Output the (X, Y) coordinate of the center of the cell containing the given text.  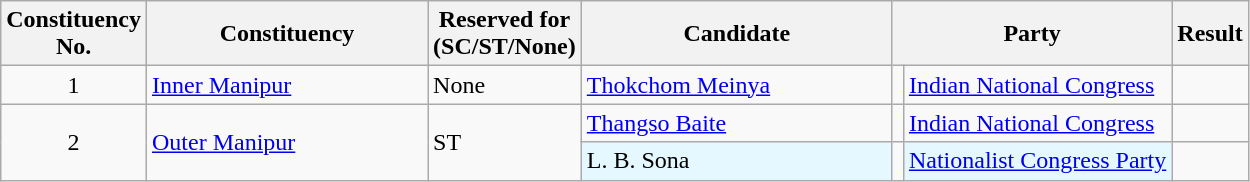
Nationalist Congress Party (1037, 161)
Constituency (286, 34)
Candidate (736, 34)
Result (1210, 34)
Thokchom Meinya (736, 85)
2 (74, 142)
ST (505, 142)
None (505, 85)
Thangso Baite (736, 123)
Reserved for(SC/ST/None) (505, 34)
1 (74, 85)
L. B. Sona (736, 161)
Outer Manipur (286, 142)
Constituency No. (74, 34)
Party (1032, 34)
Inner Manipur (286, 85)
